Capture the cell that displays the provided text and extract its [X, Y] central coordinate. 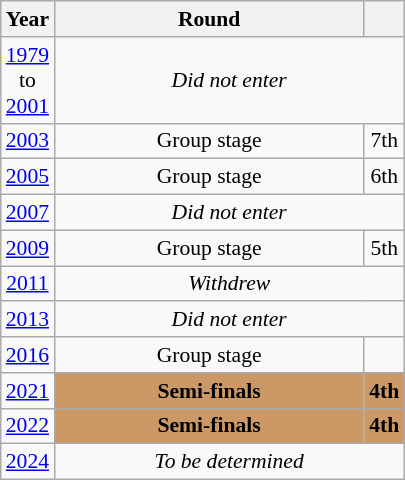
2024 [28, 462]
2016 [28, 355]
2009 [28, 248]
Round [209, 19]
2013 [28, 320]
7th [384, 141]
Year [28, 19]
2011 [28, 284]
5th [384, 248]
2007 [28, 213]
2003 [28, 141]
6th [384, 177]
2005 [28, 177]
2021 [28, 391]
1979to2001 [28, 80]
2022 [28, 426]
To be determined [229, 462]
Withdrew [229, 284]
